Provide the (X, Y) coordinate of the cell's center where the given text is located.  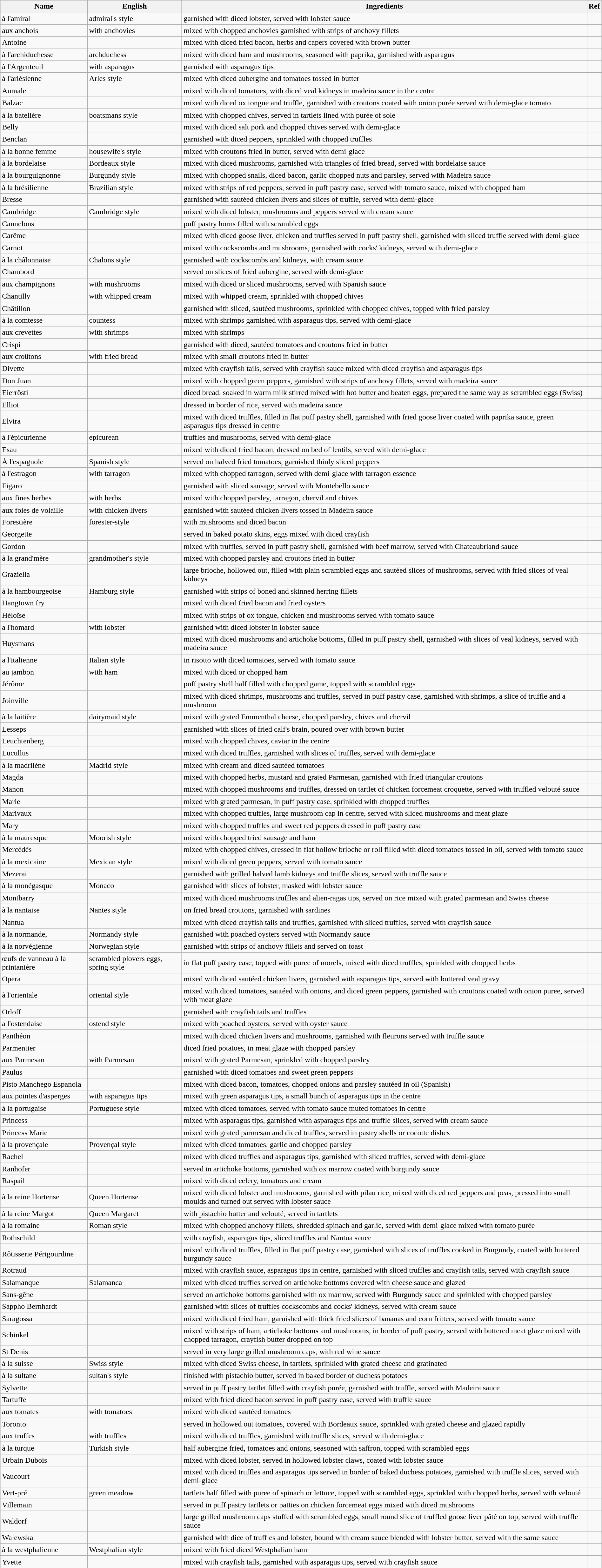
truffles and mushrooms, served with demi-glace (384, 438)
dairymaid style (135, 717)
with ham (135, 672)
mixed with diced fried bacon, herbs and capers covered with brown butter (384, 43)
garnished with diced lobster, served with lobster sauce (384, 18)
epicurean (135, 438)
mixed with diced truffles, garnished with slices of truffles, served with demi-glace (384, 753)
à la provençale (44, 1144)
with tomatoes (135, 1412)
Waldorf (44, 1521)
archduchess (135, 55)
Schinkel (44, 1335)
Manon (44, 789)
mixed with fried diced bacon served in puff pastry case, served with truffle sauce (384, 1400)
garnished with dice of truffles and lobster, bound with cream sauce blended with lobster butter, served with the same sauce (384, 1538)
Chantilly (44, 296)
garnished with slices of lobster, masked with lobster sauce (384, 886)
Parmentier (44, 1048)
mixed with green asparagus tips, a small bunch of asparagus tips in the centre (384, 1096)
garnished with crayfish tails and truffles (384, 1012)
Don Juan (44, 381)
aux croûtons (44, 357)
aux crevettes (44, 332)
à la laitière (44, 717)
oriental style (135, 996)
mixed with diced mushrooms, garnished with triangles of fried bread, served with bordelaise sauce (384, 163)
mixed with diced aubergine and tomatoes tossed in butter (384, 79)
mixed with whipped cream, sprinkled with chopped chives (384, 296)
Graziella (44, 575)
Hamburg style (135, 591)
Hangtown fry (44, 603)
Elvira (44, 421)
mixed with diced fried ham, garnished with thick fried slices of bananas and corn fritters, served with tomato sauce (384, 1319)
mixed with chopped chives, caviar in the centre (384, 741)
Brazilian style (135, 188)
Sans-gêne (44, 1295)
mixed with diced truffles, garnished with truffle slices, served with demi-glace (384, 1436)
Panthéon (44, 1036)
garnished with diced tomatoes and sweet green peppers (384, 1072)
Héloïse (44, 615)
Norwegian style (135, 946)
à la turque (44, 1448)
Nantua (44, 922)
aux fines herbes (44, 498)
tartlets half filled with puree of spinach or lettuce, topped with scrambled eggs, sprinkled with chopped herbs, served with velouté (384, 1493)
with asparagus (135, 67)
Monaco (135, 886)
Marie (44, 801)
with lobster (135, 627)
Princess Marie (44, 1132)
Mary (44, 826)
Cannelons (44, 224)
Ingredients (384, 6)
mixed with fried diced Westphalian ham (384, 1550)
aux anchois (44, 30)
Vaucourt (44, 1477)
mixed with diced bacon, tomatoes, chopped onions and parsley sautéed in oil (Spanish) (384, 1084)
Urbain Dubois (44, 1460)
Roman style (135, 1226)
mixed with grated parmesan, in puff pastry case, sprinkled with chopped truffles (384, 801)
mixed with diced salt pork and chopped chives served with demi-glace (384, 127)
mixed with diced crayfish tails and truffles, garnished with sliced truffles, served with crayfish sauce (384, 922)
mixed with asparagus tips, garnished with asparagus tips and truffle slices, served with cream sauce (384, 1120)
mixed with chopped tried sausage and ham (384, 838)
à l'orientale (44, 996)
garnished with diced lobster in lobster sauce (384, 627)
Salamanque (44, 1282)
à l'arlésienne (44, 79)
garnished with diced, sautéed tomatoes and croutons fried in butter (384, 344)
mixed with crayfish tails, served with crayfish sauce mixed with diced crayfish and asparagus tips (384, 369)
Normandy style (135, 934)
à la comtesse (44, 320)
Jérôme (44, 684)
in flat puff pastry case, topped with puree of morels, mixed with diced truffles, sprinkled with chopped herbs (384, 963)
dressed in border of rice, served with madeira sauce (384, 405)
à la reine Margot (44, 1214)
à la mauresque (44, 838)
Opera (44, 979)
Balzac (44, 103)
Magda (44, 777)
with asparagus tips (135, 1096)
à l'estragon (44, 474)
Moorish style (135, 838)
with anchovies (135, 30)
Marivaux (44, 814)
with whipped cream (135, 296)
Benclan (44, 139)
served in artichoke bottoms, garnished with ox marrow coated with burgundy sauce (384, 1169)
Italian style (135, 660)
mixed with chopped truffles and sweet red peppers dressed in puff pastry case (384, 826)
mixed with grated parmesan and diced truffles, served in pastry shells or cocotte dishes (384, 1132)
œufs de vanneau à la printanière (44, 963)
mixed with cockscombs and mushrooms, garnished with cocks' kidneys, served with demi-glace (384, 248)
Pisto Manchego Espanola (44, 1084)
mixed with diced mushrooms and artichoke bottoms, filled in puff pastry shell, garnished with slices of veal kidneys, served with madeira sauce (384, 643)
on fried bread croutons, garnished with sardines (384, 910)
mixed with chopped parsley, tarragon, chervil and chives (384, 498)
mixed with crayfish tails, garnished with asparagus tips, served with crayfish sauce (384, 1562)
mixed with shrimps (384, 332)
garnished with strips of anchovy fillets and served on toast (384, 946)
ostend style (135, 1024)
Sylvette (44, 1387)
à la madrilène (44, 765)
garnished with slices of truffles cockscombs and cocks' kidneys, served with cream sauce (384, 1307)
Princess (44, 1120)
housewife's style (135, 151)
Queen Margaret (135, 1214)
mixed with strips of red peppers, served in puff pastry case, served with tomato sauce, mixed with chopped ham (384, 188)
mixed with small croutons fried in butter (384, 357)
a l'homard (44, 627)
mixed with diced truffles served on artichoke bottoms covered with cheese sauce and glazed (384, 1282)
Georgette (44, 534)
served on artichoke bottoms garnished with ox marrow, served with Burgundy sauce and sprinkled with chopped parsley (384, 1295)
à l'épicurienne (44, 438)
served in puff pastry tartlet filled with crayfish purée, garnished with truffle, served with Madeira sauce (384, 1387)
mixed with diced celery, tomatoes and cream (384, 1181)
served on slices of fried aubergine, served with demi-glace (384, 272)
mixed with diced sautéed tomatoes (384, 1412)
with herbs (135, 498)
mixed with chopped anchovy fillets, shredded spinach and garlic, served with demi-glace mixed with tomato purée (384, 1226)
Figaro (44, 486)
aux tomates (44, 1412)
Gordon (44, 546)
Forestière (44, 522)
mixed with chopped green peppers, garnished with strips of anchovy fillets, served with madeira sauce (384, 381)
large brioche, hollowed out, filled with plain scrambled eggs and sautéed slices of mushrooms, served with fried slices of veal kidneys (384, 575)
Châtillon (44, 308)
Cambridge (44, 212)
à la batelière (44, 115)
Montbarry (44, 898)
Queen Hortense (135, 1197)
à la monégasque (44, 886)
mixed with diced tomatoes, garlic and chopped parsley (384, 1144)
with shrimps (135, 332)
puff pastry shell half filled with chopped game, topped with scrambled eggs (384, 684)
À l'espagnole (44, 462)
in risotto with diced tomatoes, served with tomato sauce (384, 660)
served in baked potato skins, eggs mixed with diced crayfish (384, 534)
Arles style (135, 79)
aux Parmesan (44, 1060)
mixed with diced truffles and asparagus tips, garnished with sliced truffles, served with demi-glace (384, 1156)
Rotraud (44, 1270)
à la grand'mère (44, 558)
mixed with diced sautéed chicken livers, garnished with asparagus tips, served with buttered veal gravy (384, 979)
with pistachio butter and velouté, served in tartlets (384, 1214)
Cambridge style (135, 212)
served in puff pastry tartlets or patties on chicken forcemeat eggs mixed with diced mushrooms (384, 1505)
Chalons style (135, 260)
Bresse (44, 200)
mixed with diced ham and mushrooms, seasoned with paprika, garnished with asparagus (384, 55)
mixed with croutons fried in butter, served with demi-glace (384, 151)
Paulus (44, 1072)
English (135, 6)
mixed with chopped tarragon, served with demi-glace with tarragon essence (384, 474)
Divette (44, 369)
garnished with sliced sausage, served with Montebello sauce (384, 486)
Aumale (44, 91)
mixed with cream and diced sautéed tomatoes (384, 765)
à l'archiduchesse (44, 55)
with mushrooms and diced bacon (384, 522)
Rachel (44, 1156)
a l'ostendaise (44, 1024)
mixed with chopped anchovies garnished with strips of anchovy fillets (384, 30)
scrambled plovers eggs, spring style (135, 963)
St Denis (44, 1351)
Chambord (44, 272)
à la sultane (44, 1375)
Ranhofer (44, 1169)
sultan's style (135, 1375)
à la norvégienne (44, 946)
mixed with chopped herbs, mustard and grated Parmesan, garnished with fried triangular croutons (384, 777)
Nantes style (135, 910)
mixed with chopped snails, diced bacon, garlic chopped nuts and parsley, served with Madeira sauce (384, 175)
garnished with poached oysters served with Normandy sauce (384, 934)
mixed with chopped chives, served in tartlets lined with purée of sole (384, 115)
Rothschild (44, 1238)
mixed with diced tomatoes, sautéed with onions, and diced green peppers, garnished with croutons coated with onion puree, served with meat glaze (384, 996)
half aubergine fried, tomatoes and onions, seasoned with saffron, topped with scrambled eggs (384, 1448)
Sappho Bernhardt (44, 1307)
Toronto (44, 1424)
puff pastry horns filled with scrambled eggs (384, 224)
Lucullus (44, 753)
countess (135, 320)
à l'amiral (44, 18)
à la châlonnaise (44, 260)
mixed with diced ox tongue and truffle, garnished with croutons coated with onion purée served with demi-glace tomato (384, 103)
à la normande, (44, 934)
garnished with sautéed chicken livers and slices of truffle, served with demi-glace (384, 200)
mixed with diced fried bacon, dressed on bed of lentils, served with demi-glace (384, 450)
served on halved fried tomatoes, garnished thinly sliced peppers (384, 462)
mixed with grated Parmesan, sprinkled with chopped parsley (384, 1060)
with Parmesan (135, 1060)
Vert-pré (44, 1493)
Tartuffe (44, 1400)
Lesseps (44, 729)
mixed with diced tomatoes, with diced veal kidneys in madeira sauce in the centre (384, 91)
garnished with slices of fried calf's brain, poured over with brown butter (384, 729)
mixed with chopped mushrooms and truffles, dressed on tartlet of chicken forcemeat croquette, served with truffled velouté sauce (384, 789)
boatsmans style (135, 115)
garnished with sliced, sautéed mushrooms, sprinkled with chopped chives, topped with fried parsley (384, 308)
Ref (594, 6)
with mushrooms (135, 284)
à la nantaise (44, 910)
mixed with diced fried bacon and fried oysters (384, 603)
aux pointes d'asperges (44, 1096)
with truffles (135, 1436)
mixed with diced truffles, filled in flat puff pastry case, garnished with slices of truffles cooked in Burgundy, coated with buttered burgundy sauce (384, 1254)
Raspail (44, 1181)
Bordeaux style (135, 163)
Elliot (44, 405)
Rôtisserie Périgourdine (44, 1254)
Burgundy style (135, 175)
Name (44, 6)
à la mexicaine (44, 862)
mixed with grated Emmenthal cheese, chopped parsley, chives and chervil (384, 717)
with crayfish, asparagus tips, sliced truffles and Nantua sauce (384, 1238)
mixed with diced lobster, mushrooms and peppers served with cream sauce (384, 212)
mixed with diced truffles and asparagus tips served in border of baked duchess potatoes, garnished with truffle slices, served with demi-glace (384, 1477)
Huysmans (44, 643)
Madrid style (135, 765)
mixed with truffles, served in puff pastry shell, garnished with beef marrow, served with Chateaubriand sauce (384, 546)
Carême (44, 236)
with chicken livers (135, 510)
garnished with cockscombs and kidneys, with cream sauce (384, 260)
Eierrösti (44, 393)
Joinville (44, 701)
garnished with asparagus tips (384, 67)
garnished with sautéed chicken livers tossed in Madeira sauce (384, 510)
Swiss style (135, 1363)
Mercédès (44, 850)
Mezerai (44, 874)
mixed with diced or chopped ham (384, 672)
mixed with chopped parsley and croutons fried in butter (384, 558)
mixed with diced Swiss cheese, in tartlets, sprinkled with grated cheese and gratinated (384, 1363)
forester-style (135, 522)
mixed with shrimps garnished with asparagus tips, served with demi-glace (384, 320)
Salamanca (135, 1282)
finished with pistachio butter, served in baked border of duchess potatoes (384, 1375)
mixed with diced lobster, served in hollowed lobster claws, coated with lobster sauce (384, 1460)
Antoine (44, 43)
diced fried potatoes, in meat glaze with chopped parsley (384, 1048)
a l'italienne (44, 660)
large grilled mushroom caps stuffed with scrambled eggs, small round slice of truffled goose liver pâté on top, served with truffle sauce (384, 1521)
garnished with grilled halved lamb kidneys and truffle slices, served with truffle sauce (384, 874)
Turkish style (135, 1448)
mixed with diced or sliced mushrooms, served with Spanish sauce (384, 284)
à la bourguignonne (44, 175)
admiral's style (135, 18)
aux champignons (44, 284)
à la hambourgeoise (44, 591)
Esau (44, 450)
Yvette (44, 1562)
mixed with strips of ox tongue, chicken and mushrooms served with tomato sauce (384, 615)
à l'Argenteuil (44, 67)
Orloff (44, 1012)
Walewska (44, 1538)
mixed with diced tomatoes, served with tomato sauce muted tomatoes in centre (384, 1108)
Provençal style (135, 1144)
served in very large grilled mushroom caps, with red wine sauce (384, 1351)
à la brésilienne (44, 188)
with tarragon (135, 474)
Westphalian style (135, 1550)
mixed with poached oysters, served with oyster sauce (384, 1024)
Saragossa (44, 1319)
Villemain (44, 1505)
diced bread, soaked in warm milk stirred mixed with hot butter and beaten eggs, prepared the same way as scrambled eggs (Swiss) (384, 393)
Leuchtenberg (44, 741)
à la reine Hortense (44, 1197)
au jambon (44, 672)
mixed with diced goose liver, chicken and truffles served in puff pastry shell, garnished with sliced truffle served with demi-glace (384, 236)
mixed with crayfish sauce, asparagus tips in centre, garnished with sliced truffles and crayfish tails, served with crayfish sauce (384, 1270)
mixed with chopped chives, dressed in flat hollow brioche or roll filled with diced tomatoes tossed in oil, served with tomato sauce (384, 850)
Crispi (44, 344)
with fried bread (135, 357)
aux foies de volaille (44, 510)
mixed with diced chicken livers and mushrooms, garnished with fleurons served with truffle sauce (384, 1036)
à la bonne femme (44, 151)
mixed with diced green peppers, served with tomato sauce (384, 862)
Portuguese style (135, 1108)
Mexican style (135, 862)
à la romaine (44, 1226)
garnished with diced peppers, sprinkled with chopped truffles (384, 139)
served in hollowed out tomatoes, covered with Bordeaux sauce, sprinkled with grated cheese and glazed rapidly (384, 1424)
Carnot (44, 248)
aux truffes (44, 1436)
mixed with diced shrimps, mushrooms and truffles, served in puff pastry case, garnished with shrimps, a slice of truffle and a mushroom (384, 701)
à la portugaise (44, 1108)
à la bordelaise (44, 163)
mixed with chopped truffles, large mushroom cap in centre, served with sliced mushrooms and meat glaze (384, 814)
à la suisse (44, 1363)
grandmother's style (135, 558)
mixed with diced mushrooms truffles and alien-ragas tips, served on rice mixed with grated parmesan and Swiss cheese (384, 898)
garnished with strips of boned and skinned herring fillets (384, 591)
green meadow (135, 1493)
Belly (44, 127)
Spanish style (135, 462)
à la westphalienne (44, 1550)
